Extract the [X, Y] coordinate from the center of the cell holding the provided text.  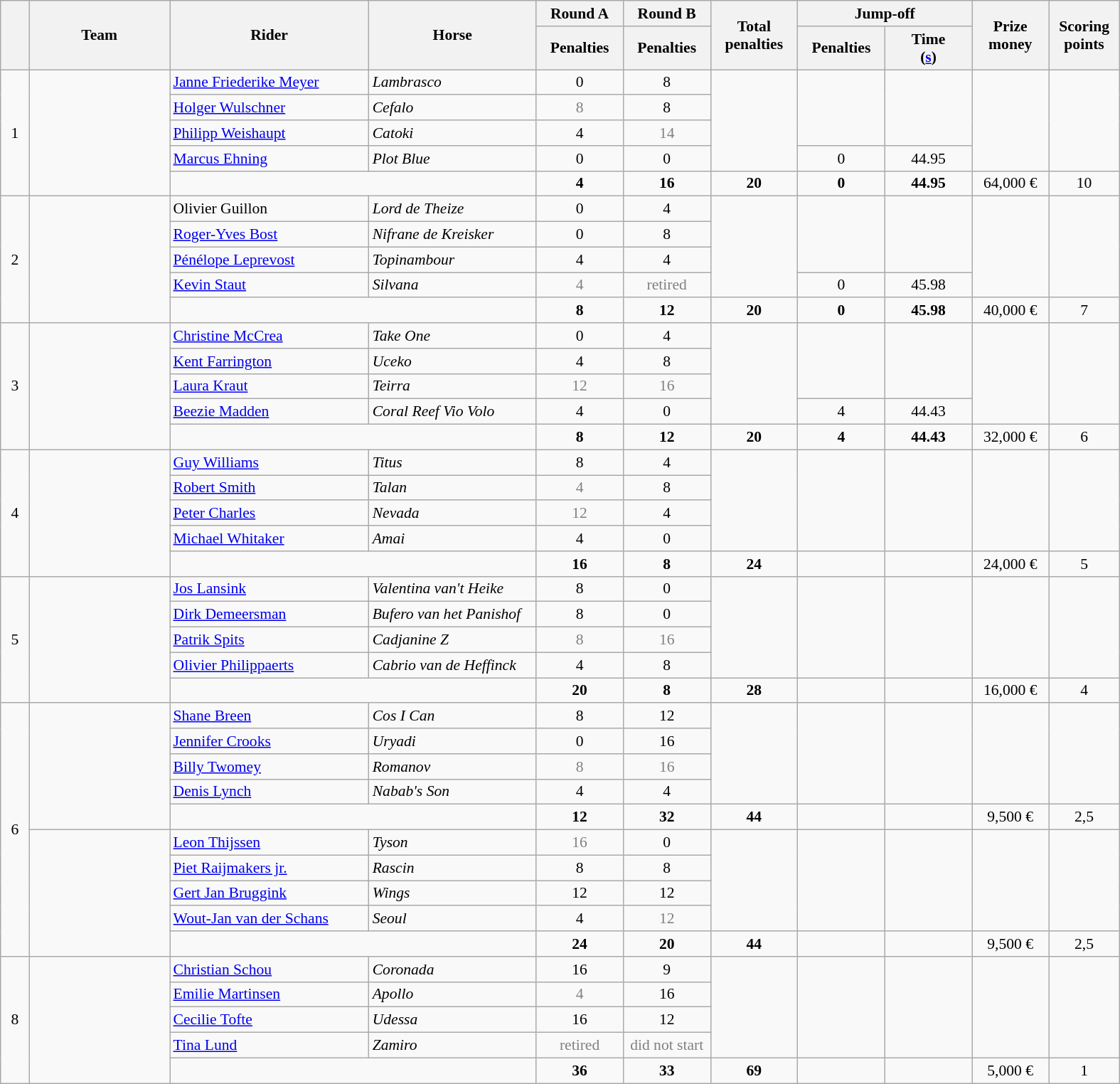
Lord de Theize [452, 209]
Jennifer Crooks [269, 741]
Teirra [452, 386]
Philipp Weishaupt [269, 133]
Topinambour [452, 260]
Titus [452, 462]
33 [667, 1070]
Robert Smith [269, 488]
Romanov [452, 767]
Amai [452, 538]
14 [667, 133]
Seoul [452, 919]
Coral Reef Vio Volo [452, 412]
Nabab's Son [452, 792]
Cefalo [452, 108]
5,000 € [1010, 1070]
Coronada [452, 969]
Lambrasco [452, 83]
9 [667, 969]
Denis Lynch [269, 792]
Peter Charles [269, 514]
Zamiro [452, 1046]
16,000 € [1010, 691]
Cabrio van de Heffinck [452, 665]
Total penalties [754, 36]
Time(s) [929, 48]
Uryadi [452, 741]
Prizemoney [1010, 36]
10 [1084, 184]
Jump-off [885, 14]
3 [15, 386]
Michael Whitaker [269, 538]
Guy Williams [269, 462]
Silvana [452, 285]
Apollo [452, 994]
Shane Breen [269, 716]
24,000 € [1010, 564]
Plot Blue [452, 159]
Catoki [452, 133]
69 [754, 1070]
2 [15, 260]
Patrik Spits [269, 640]
Valentina van't Heike [452, 589]
Janne Friederike Meyer [269, 83]
64,000 € [1010, 184]
Horse [452, 36]
Wings [452, 893]
Kevin Staut [269, 285]
Marcus Ehning [269, 159]
Wout-Jan van der Schans [269, 919]
Pénélope Leprevost [269, 260]
Cecilie Tofte [269, 1020]
Cadjanine Z [452, 640]
Dirk Demeersman [269, 615]
Christian Schou [269, 969]
Roger-Yves Bost [269, 235]
Nevada [452, 514]
Round B [667, 14]
40,000 € [1010, 311]
Round A [580, 14]
Rascin [452, 868]
Bufero van het Panishof [452, 615]
did not start [667, 1046]
Take One [452, 336]
Scoringpoints [1084, 36]
32 [667, 817]
Rider [269, 36]
Billy Twomey [269, 767]
Nifrane de Kreisker [452, 235]
Cos I Can [452, 716]
Gert Jan Bruggink [269, 893]
Tyson [452, 843]
Christine McCrea [269, 336]
Kent Farrington [269, 361]
Emilie Martinsen [269, 994]
Olivier Guillon [269, 209]
Uceko [452, 361]
Jos Lansink [269, 589]
Olivier Philippaerts [269, 665]
Piet Raijmakers jr. [269, 868]
28 [754, 691]
Udessa [452, 1020]
Beezie Madden [269, 412]
Tina Lund [269, 1046]
7 [1084, 311]
Holger Wulschner [269, 108]
Laura Kraut [269, 386]
Leon Thijssen [269, 843]
Talan [452, 488]
36 [580, 1070]
32,000 € [1010, 437]
Team [100, 36]
